Extract the (X, Y) coordinate from the center of the cell holding the provided text.  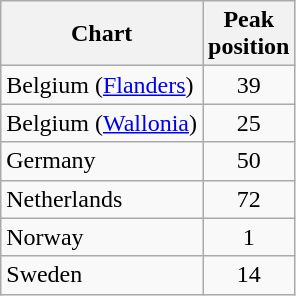
50 (248, 161)
Germany (102, 161)
39 (248, 85)
Chart (102, 34)
1 (248, 237)
Belgium (Wallonia) (102, 123)
Sweden (102, 275)
Netherlands (102, 199)
Belgium (Flanders) (102, 85)
Peakposition (248, 34)
72 (248, 199)
25 (248, 123)
Norway (102, 237)
14 (248, 275)
